Detect which cell encompasses the target text, then output its [X, Y] center coordinate. 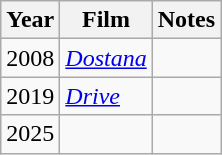
Year [30, 20]
Drive [106, 96]
2019 [30, 96]
Dostana [106, 58]
Film [106, 20]
Notes [186, 20]
2025 [30, 134]
2008 [30, 58]
